Find where the given text appears and provide that cell's center as (X, Y) coordinate. 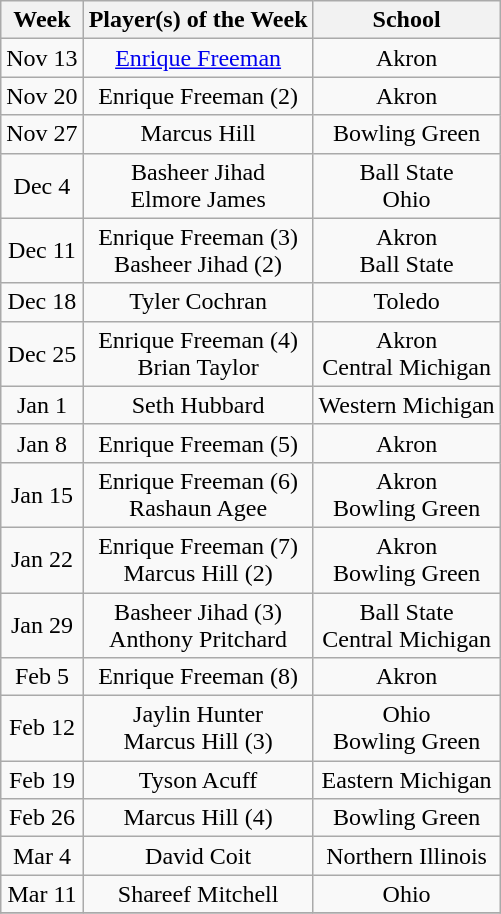
Jan 15 (42, 494)
OhioBowling Green (406, 728)
Mar 4 (42, 856)
Jan 22 (42, 560)
Enrique Freeman (4)Brian Taylor (198, 354)
Enrique Freeman (3)Basheer Jihad (2) (198, 250)
Feb 5 (42, 677)
Jaylin HunterMarcus Hill (3) (198, 728)
Feb 12 (42, 728)
David Coit (198, 856)
AkronBall State (406, 250)
Enrique Freeman (198, 58)
Jan 1 (42, 405)
Enrique Freeman (6)Rashaun Agee (198, 494)
Ohio (406, 894)
Nov 20 (42, 96)
Basheer JihadElmore James (198, 186)
AkronCentral Michigan (406, 354)
Western Michigan (406, 405)
Toledo (406, 302)
Enrique Freeman (8) (198, 677)
Dec 25 (42, 354)
Dec 11 (42, 250)
Nov 13 (42, 58)
Tyler Cochran (198, 302)
Marcus Hill (198, 134)
Feb 19 (42, 780)
Enrique Freeman (7)Marcus Hill (2) (198, 560)
School (406, 20)
Dec 18 (42, 302)
Ball StateCentral Michigan (406, 624)
Player(s) of the Week (198, 20)
Marcus Hill (4) (198, 818)
Shareef Mitchell (198, 894)
Basheer Jihad (3)Anthony Pritchard (198, 624)
Jan 8 (42, 443)
Nov 27 (42, 134)
Dec 4 (42, 186)
Mar 11 (42, 894)
Feb 26 (42, 818)
Northern Illinois (406, 856)
Ball StateOhio (406, 186)
Week (42, 20)
Eastern Michigan (406, 780)
Tyson Acuff (198, 780)
Enrique Freeman (5) (198, 443)
Jan 29 (42, 624)
Seth Hubbard (198, 405)
Enrique Freeman (2) (198, 96)
